Determine the (x, y) coordinate at the center of the cell enclosing the given text.  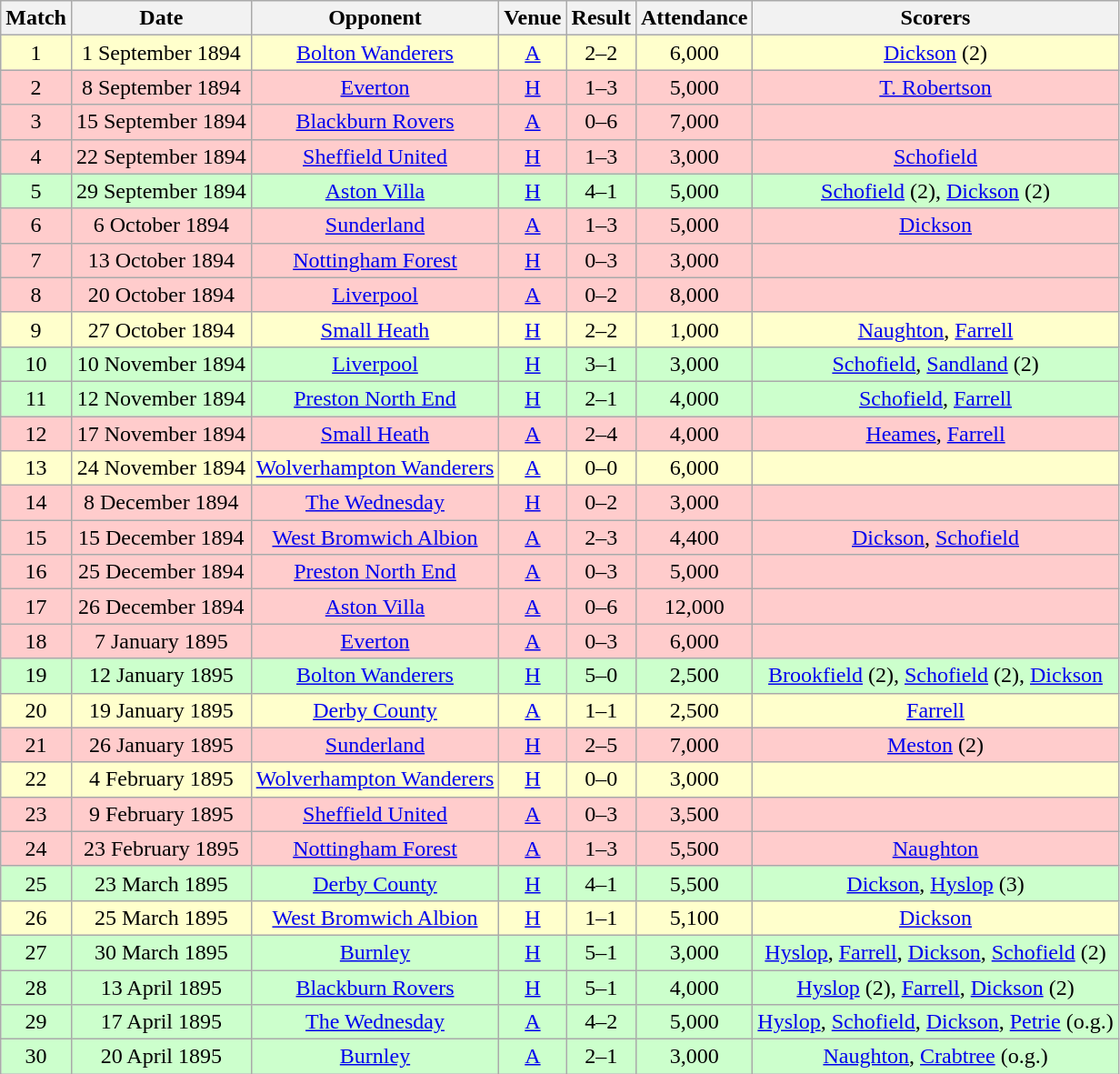
6 October 1894 (161, 226)
1 September 1894 (161, 53)
Farrell (935, 710)
20 October 1894 (161, 295)
Dickson, Schofield (935, 537)
2–5 (601, 745)
Schofield (935, 156)
17 (36, 607)
24 (36, 848)
Schofield, Farrell (935, 398)
4,400 (694, 537)
Match (36, 18)
12 (36, 434)
Naughton (935, 848)
12,000 (694, 607)
6 (36, 226)
Hyslop (2), Farrell, Dickson (2) (935, 987)
26 January 1895 (161, 745)
8 (36, 295)
19 (36, 676)
Hyslop, Farrell, Dickson, Schofield (2) (935, 952)
4 February 1895 (161, 779)
16 (36, 572)
7 January 1895 (161, 641)
Venue (533, 18)
27 October 1894 (161, 329)
2–4 (601, 434)
Hyslop, Schofield, Dickson, Petrie (o.g.) (935, 1022)
28 (36, 987)
23 March 1895 (161, 883)
3–1 (601, 364)
17 April 1895 (161, 1022)
2–3 (601, 537)
22 (36, 779)
4–2 (601, 1022)
25 December 1894 (161, 572)
26 (36, 918)
5–0 (601, 676)
13 (36, 468)
Dickson, Hyslop (3) (935, 883)
15 September 1894 (161, 122)
8 September 1894 (161, 87)
15 December 1894 (161, 537)
24 November 1894 (161, 468)
29 (36, 1022)
Opponent (375, 18)
12 January 1895 (161, 676)
23 February 1895 (161, 848)
20 (36, 710)
30 March 1895 (161, 952)
23 (36, 814)
Brookfield (2), Schofield (2), Dickson (935, 676)
Attendance (694, 18)
1 (36, 53)
25 (36, 883)
3,500 (694, 814)
8,000 (694, 295)
9 February 1895 (161, 814)
30 (36, 1057)
Dickson (2) (935, 53)
8 December 1894 (161, 503)
10 November 1894 (161, 364)
Naughton, Crabtree (o.g.) (935, 1057)
18 (36, 641)
27 (36, 952)
22 September 1894 (161, 156)
12 November 1894 (161, 398)
19 January 1895 (161, 710)
Schofield, Sandland (2) (935, 364)
13 April 1895 (161, 987)
Schofield (2), Dickson (2) (935, 191)
2 (36, 87)
11 (36, 398)
5,100 (694, 918)
Meston (2) (935, 745)
Naughton, Farrell (935, 329)
14 (36, 503)
10 (36, 364)
21 (36, 745)
15 (36, 537)
20 April 1895 (161, 1057)
1,000 (694, 329)
13 October 1894 (161, 260)
4 (36, 156)
29 September 1894 (161, 191)
17 November 1894 (161, 434)
25 March 1895 (161, 918)
Heames, Farrell (935, 434)
7 (36, 260)
5 (36, 191)
3 (36, 122)
T. Robertson (935, 87)
Date (161, 18)
26 December 1894 (161, 607)
9 (36, 329)
Result (601, 18)
Scorers (935, 18)
